Detect which cell encompasses the target text, then output its [x, y] center coordinate. 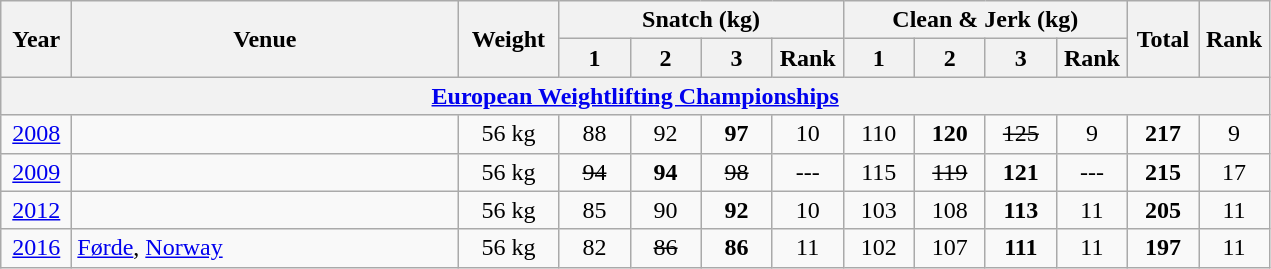
2016 [36, 248]
2008 [36, 134]
205 [1162, 210]
107 [950, 248]
121 [1020, 172]
Total [1162, 39]
European Weightlifting Championships [636, 96]
Clean & Jerk (kg) [985, 20]
Venue [265, 39]
113 [1020, 210]
110 [878, 134]
215 [1162, 172]
Førde, Norway [265, 248]
90 [666, 210]
111 [1020, 248]
197 [1162, 248]
2009 [36, 172]
103 [878, 210]
17 [1234, 172]
88 [594, 134]
Weight [508, 39]
Year [36, 39]
217 [1162, 134]
108 [950, 210]
85 [594, 210]
120 [950, 134]
98 [736, 172]
115 [878, 172]
2012 [36, 210]
119 [950, 172]
102 [878, 248]
125 [1020, 134]
Snatch (kg) [701, 20]
97 [736, 134]
82 [594, 248]
